Capture the cell that displays the provided text and extract its (x, y) central coordinate. 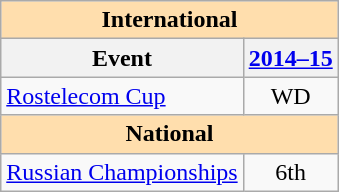
2014–15 (290, 58)
Event (122, 58)
International (170, 20)
WD (290, 96)
National (170, 134)
6th (290, 172)
Rostelecom Cup (122, 96)
Russian Championships (122, 172)
